Detect which cell encompasses the target text, then output its (x, y) center coordinate. 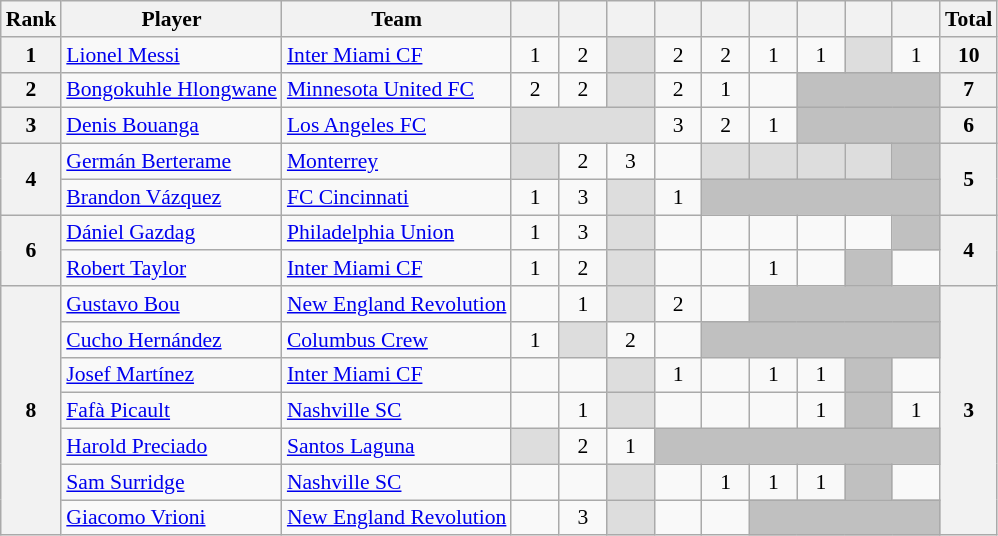
Giacomo Vrioni (172, 518)
Denis Bouanga (172, 126)
Santos Laguna (397, 447)
8 (32, 410)
Fafà Picault (172, 411)
10 (968, 55)
Minnesota United FC (397, 90)
Player (172, 19)
Team (397, 19)
Total (968, 19)
7 (968, 90)
Monterrey (397, 162)
Los Angeles FC (397, 126)
Rank (32, 19)
Bongokuhle Hlongwane (172, 90)
Germán Berterame (172, 162)
FC Cincinnati (397, 197)
Gustavo Bou (172, 304)
Cucho Hernández (172, 340)
Brandon Vázquez (172, 197)
Robert Taylor (172, 269)
Josef Martínez (172, 375)
Philadelphia Union (397, 233)
Columbus Crew (397, 340)
Dániel Gazdag (172, 233)
Harold Preciado (172, 447)
Sam Surridge (172, 482)
5 (968, 180)
Lionel Messi (172, 55)
